Find where the given text appears and provide that cell's center as [X, Y] coordinate. 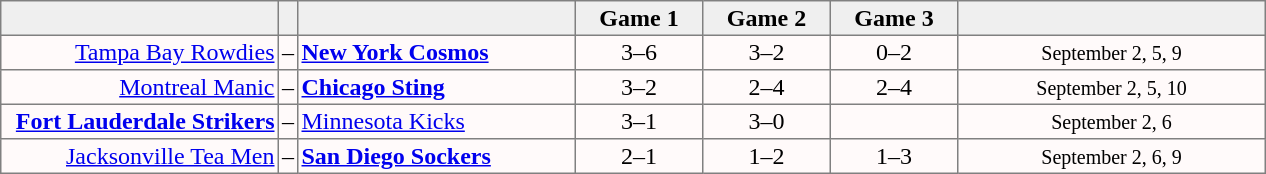
September 2, 6 [1112, 121]
Fort Lauderdale Strikers [140, 121]
3–1 [639, 121]
2–1 [639, 156]
September 2, 5, 9 [1112, 52]
3–6 [639, 52]
Montreal Manic [140, 87]
Game 2 [767, 18]
Chicago Sting [437, 87]
1–3 [894, 156]
1–2 [767, 156]
0–2 [894, 52]
3–0 [767, 121]
September 2, 5, 10 [1112, 87]
September 2, 6, 9 [1112, 156]
Game 3 [894, 18]
Minnesota Kicks [437, 121]
Game 1 [639, 18]
New York Cosmos [437, 52]
Jacksonville Tea Men [140, 156]
San Diego Sockers [437, 156]
Tampa Bay Rowdies [140, 52]
